Determine the [X, Y] coordinate at the center of the cell enclosing the given text.  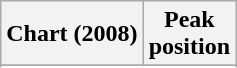
Peakposition [189, 34]
Chart (2008) [72, 34]
